Provide the [X, Y] coordinate of the cell's center where the given text is located.  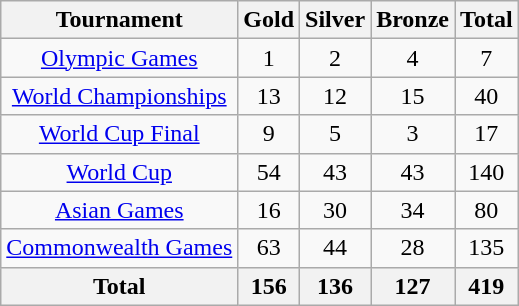
80 [487, 210]
Tournament [120, 20]
World Cup [120, 172]
15 [413, 96]
127 [413, 286]
13 [269, 96]
2 [336, 58]
63 [269, 248]
Olympic Games [120, 58]
Commonwealth Games [120, 248]
40 [487, 96]
4 [413, 58]
16 [269, 210]
Silver [336, 20]
Gold [269, 20]
140 [487, 172]
135 [487, 248]
136 [336, 286]
12 [336, 96]
9 [269, 134]
1 [269, 58]
34 [413, 210]
30 [336, 210]
28 [413, 248]
Bronze [413, 20]
54 [269, 172]
5 [336, 134]
44 [336, 248]
World Cup Final [120, 134]
419 [487, 286]
156 [269, 286]
17 [487, 134]
Asian Games [120, 210]
3 [413, 134]
World Championships [120, 96]
7 [487, 58]
